From the cell containing the given text, extract its center point as (X, Y) coordinate. 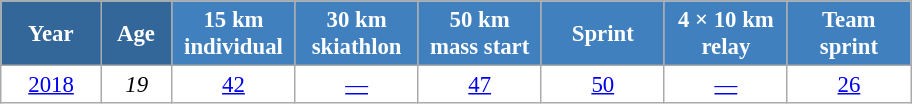
19 (136, 85)
26 (848, 85)
Sprint (602, 34)
50 km mass start (480, 34)
30 km skiathlon (356, 34)
50 (602, 85)
47 (480, 85)
Team sprint (848, 34)
Age (136, 34)
4 × 10 km relay (726, 34)
2018 (52, 85)
42 (234, 85)
15 km individual (234, 34)
Year (52, 34)
